Return the [x, y] coordinate for the center point of the cell that contains the specified text.  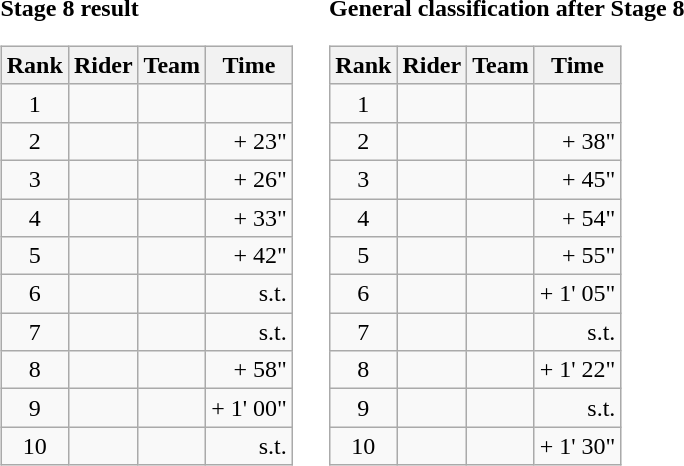
+ 23" [250, 141]
+ 26" [250, 179]
+ 55" [578, 256]
+ 1' 22" [578, 370]
+ 1' 00" [250, 408]
+ 45" [578, 179]
+ 42" [250, 256]
+ 1' 30" [578, 446]
+ 54" [578, 217]
+ 38" [578, 141]
+ 1' 05" [578, 294]
+ 33" [250, 217]
+ 58" [250, 370]
